Detect which cell encompasses the target text, then output its (x, y) center coordinate. 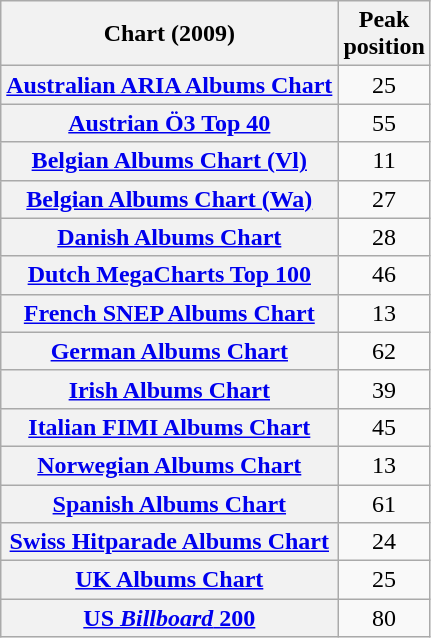
Chart (2009) (170, 34)
Dutch MegaCharts Top 100 (170, 275)
27 (384, 199)
Australian ARIA Albums Chart (170, 85)
Belgian Albums Chart (Wa) (170, 199)
11 (384, 161)
55 (384, 123)
German Albums Chart (170, 351)
62 (384, 351)
39 (384, 389)
Belgian Albums Chart (Vl) (170, 161)
45 (384, 427)
61 (384, 503)
Austrian Ö3 Top 40 (170, 123)
28 (384, 237)
24 (384, 542)
Swiss Hitparade Albums Chart (170, 542)
Norwegian Albums Chart (170, 465)
Irish Albums Chart (170, 389)
Danish Albums Chart (170, 237)
UK Albums Chart (170, 580)
Italian FIMI Albums Chart (170, 427)
Peakposition (384, 34)
French SNEP Albums Chart (170, 313)
US Billboard 200 (170, 618)
80 (384, 618)
46 (384, 275)
Spanish Albums Chart (170, 503)
